Output the [x, y] coordinate of the center of the cell containing the given text.  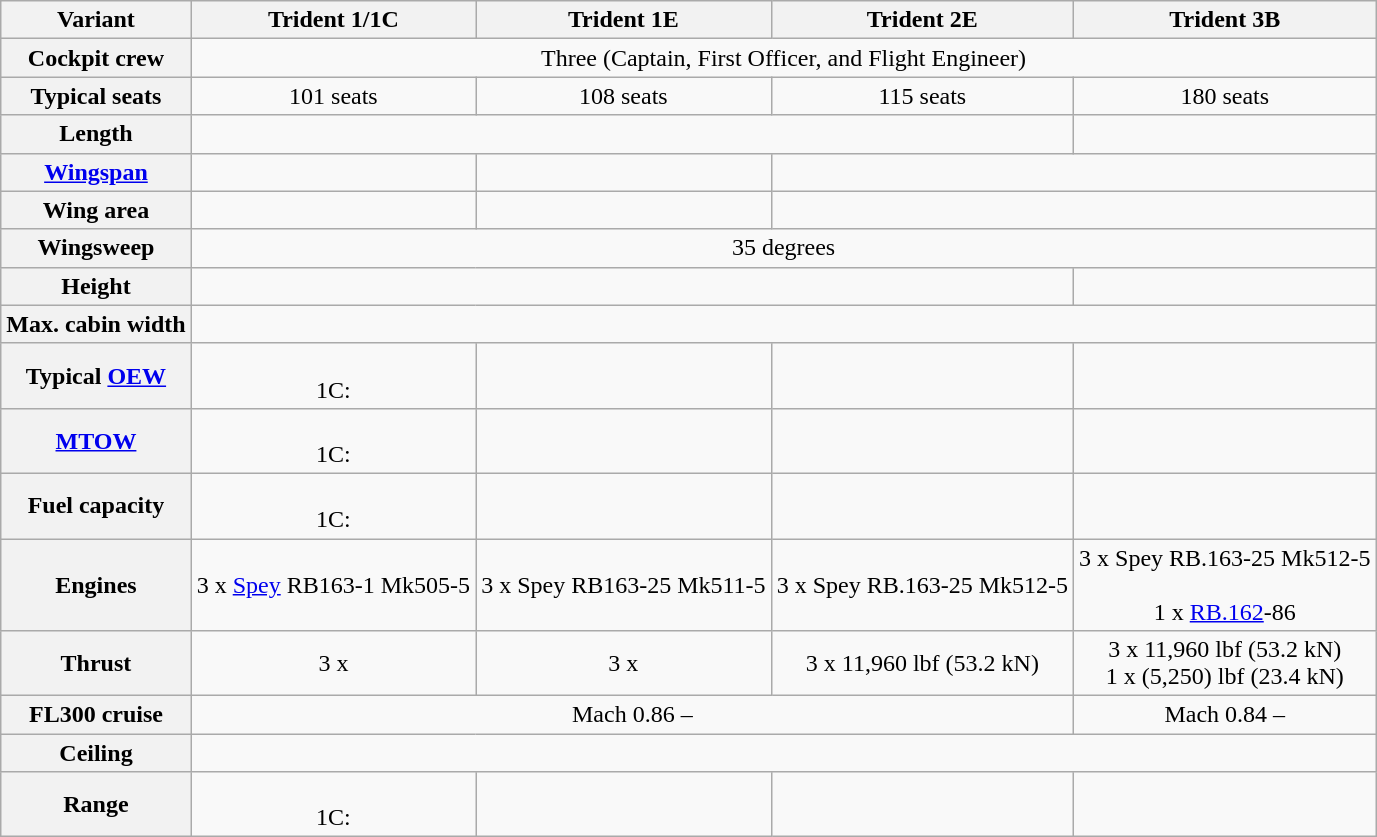
Typical OEW [96, 376]
Wingspan [96, 172]
108 seats [624, 96]
Trident 2E [922, 20]
3 x Spey RB163-1 Mk505-5 [333, 584]
FL300 cruise [96, 715]
115 seats [922, 96]
Fuel capacity [96, 506]
Range [96, 804]
3 x Spey RB163-25 Mk511-5 [624, 584]
MTOW [96, 440]
Engines [96, 584]
Trident 1/1C [333, 20]
3 x Spey RB.163-25 Mk512-51 x RB.162-86 [1225, 584]
35 degrees [784, 248]
Thrust [96, 664]
3 x 11,960 lbf (53.2 kN) [922, 664]
Ceiling [96, 753]
101 seats [333, 96]
Trident 3B [1225, 20]
180 seats [1225, 96]
Length [96, 134]
Wing area [96, 210]
Trident 1E [624, 20]
3 x Spey RB.163-25 Mk512-5 [922, 584]
Typical seats [96, 96]
Height [96, 286]
Three (Captain, First Officer, and Flight Engineer) [784, 58]
Cockpit crew [96, 58]
3 x 11,960 lbf (53.2 kN)1 x (5,250) lbf (23.4 kN) [1225, 664]
Wingsweep [96, 248]
Mach 0.86 – [632, 715]
Mach 0.84 – [1225, 715]
Max. cabin width [96, 324]
Variant [96, 20]
